Detect which cell encompasses the target text, then output its [X, Y] center coordinate. 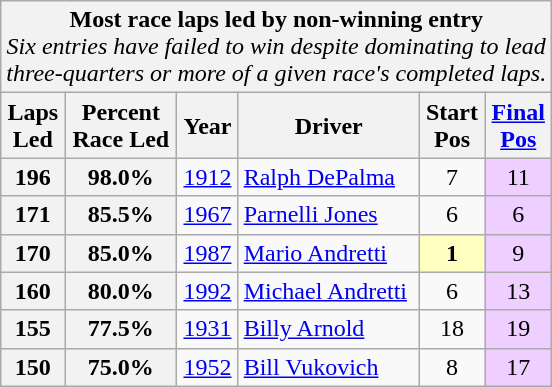
1912 [208, 177]
Mario Andretti [328, 253]
7 [452, 177]
1992 [208, 291]
75.0% [121, 367]
Billy Arnold [328, 329]
150 [33, 367]
1 [452, 253]
170 [33, 253]
18 [452, 329]
8 [452, 367]
85.5% [121, 215]
Bill Vukovich [328, 367]
160 [33, 291]
19 [518, 329]
1952 [208, 367]
13 [518, 291]
Year [208, 126]
171 [33, 215]
LapsLed [33, 126]
1931 [208, 329]
80.0% [121, 291]
155 [33, 329]
1987 [208, 253]
85.0% [121, 253]
Ralph DePalma [328, 177]
98.0% [121, 177]
17 [518, 367]
77.5% [121, 329]
1967 [208, 215]
Parnelli Jones [328, 215]
PercentRace Led [121, 126]
11 [518, 177]
196 [33, 177]
FinalPos [518, 126]
StartPos [452, 126]
9 [518, 253]
Driver [328, 126]
Michael Andretti [328, 291]
